Return [x, y] of the center of cell containing provided text 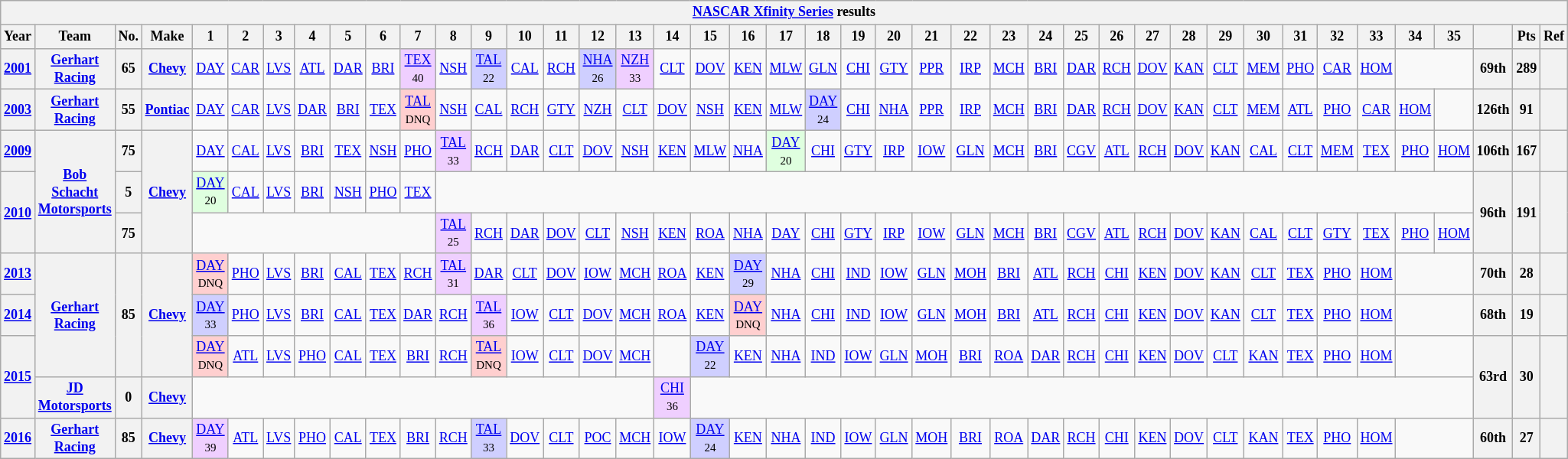
69th [1493, 69]
DAY39 [210, 438]
11 [562, 37]
167 [1527, 151]
21 [932, 37]
Year [18, 37]
65 [129, 69]
34 [1416, 37]
TAL36 [488, 315]
13 [635, 37]
1 [210, 37]
4 [312, 37]
25 [1082, 37]
18 [823, 37]
96th [1493, 213]
33 [1376, 37]
2014 [18, 315]
Pontiac [167, 110]
NHA26 [598, 69]
55 [129, 110]
63rd [1493, 376]
TAL31 [453, 274]
TAL25 [453, 233]
2 [246, 37]
DAY33 [210, 315]
No. [129, 37]
29 [1225, 37]
191 [1527, 213]
289 [1527, 69]
68th [1493, 315]
TAL22 [488, 69]
NZH [598, 110]
Make [167, 37]
DAY29 [748, 274]
6 [383, 37]
15 [710, 37]
12 [598, 37]
2013 [18, 274]
Pts [1527, 37]
35 [1454, 37]
23 [1009, 37]
32 [1337, 37]
2015 [18, 376]
31 [1301, 37]
Team [75, 37]
8 [453, 37]
14 [673, 37]
26 [1117, 37]
Bob Schacht Motorsports [75, 191]
10 [525, 37]
16 [748, 37]
Ref [1554, 37]
DAY22 [710, 356]
70th [1493, 274]
0 [129, 397]
20 [894, 37]
3 [279, 37]
2009 [18, 151]
17 [785, 37]
CHI36 [673, 397]
NASCAR Xfinity Series results [784, 12]
106th [1493, 151]
NZH33 [635, 69]
2016 [18, 438]
2003 [18, 110]
JD Motorsports [75, 397]
2001 [18, 69]
TEX40 [418, 69]
60th [1493, 438]
POC [598, 438]
24 [1045, 37]
91 [1527, 110]
2010 [18, 213]
126th [1493, 110]
22 [970, 37]
9 [488, 37]
7 [418, 37]
